Find where the given text appears and provide that cell's center as (x, y) coordinate. 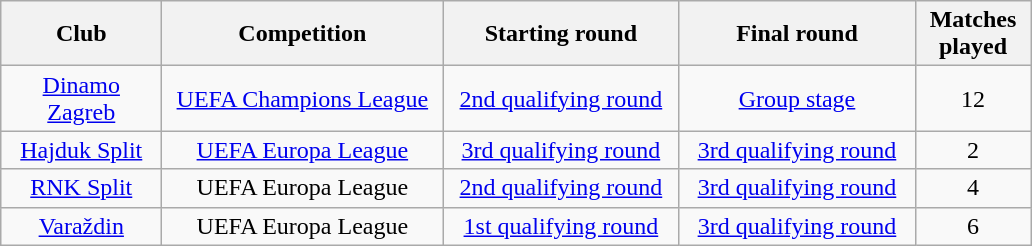
Competition (302, 34)
UEFA Champions League (302, 98)
Club (82, 34)
Final round (797, 34)
1st qualifying round (561, 226)
2 (973, 150)
6 (973, 226)
Starting round (561, 34)
4 (973, 188)
Varaždin (82, 226)
Dinamo Zagreb (82, 98)
Matches played (973, 34)
Group stage (797, 98)
Hajduk Split (82, 150)
12 (973, 98)
RNK Split (82, 188)
